Extract the [X, Y] coordinate from the center of the cell holding the provided text.  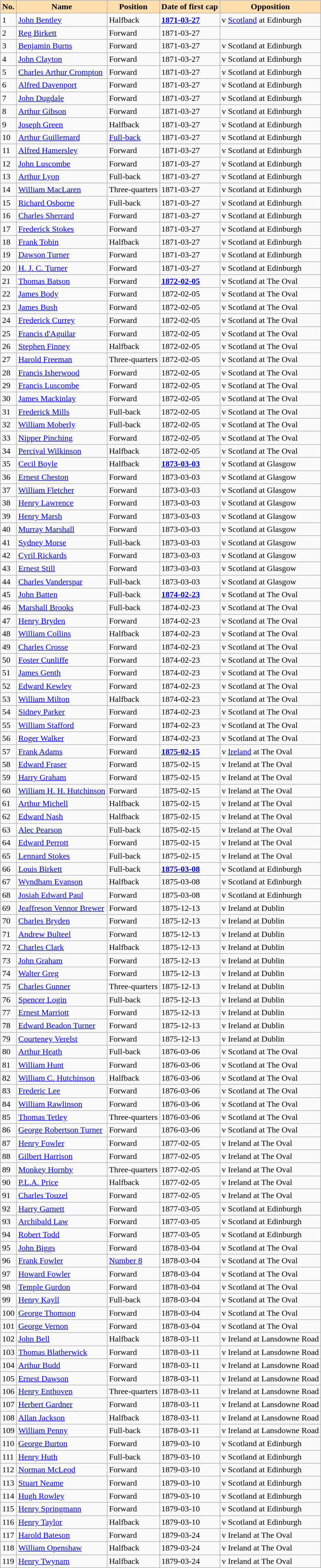
106 [8, 1391]
Charles Sherrard [62, 216]
102 [8, 1339]
111 [8, 1457]
Cyril Rickards [62, 555]
Thomas Batson [62, 281]
George Burton [62, 1444]
Harry Graham [62, 777]
Josiah Edward Paul [62, 895]
22 [8, 294]
Marshall Brooks [62, 608]
108 [8, 1418]
52 [8, 686]
37 [8, 490]
James Mackinlay [62, 399]
96 [8, 1261]
69 [8, 908]
95 [8, 1248]
116 [8, 1522]
67 [8, 882]
29 [8, 386]
78 [8, 1026]
3 [8, 46]
Thomas Tetley [62, 1117]
21 [8, 281]
Robert Todd [62, 1235]
Position [133, 7]
44 [8, 582]
Wyndham Evanson [62, 882]
38 [8, 503]
53 [8, 699]
John Graham [62, 960]
91 [8, 1195]
15 [8, 203]
Henry Fowler [62, 1143]
Francis Luscombe [62, 386]
88 [8, 1156]
63 [8, 830]
Opposition [270, 7]
Nipper Pinching [62, 438]
Walter Greg [62, 973]
Benjamin Burns [62, 46]
Sydney Morse [62, 542]
Stephen Finney [62, 346]
Edward Beadon Turner [62, 1026]
107 [8, 1404]
97 [8, 1274]
Allan Jackson [62, 1418]
Harold Freeman [62, 359]
103 [8, 1352]
William Penny [62, 1431]
William Openshaw [62, 1548]
Jeaffreson Vennor Brewer [62, 908]
90 [8, 1182]
Roger Walker [62, 738]
James Bush [62, 307]
41 [8, 542]
92 [8, 1208]
Cecil Boyle [62, 464]
Reg Birkett [62, 33]
Foster Cunliffe [62, 660]
35 [8, 464]
39 [8, 516]
89 [8, 1169]
Andrew Bulteel [62, 934]
87 [8, 1143]
Frederick Stokes [62, 229]
George Thomson [62, 1313]
59 [8, 777]
Henry Lawrence [62, 503]
82 [8, 1078]
William Rawlinson [62, 1104]
George Vernon [62, 1326]
27 [8, 359]
Ernest Still [62, 568]
40 [8, 529]
Arthur Gibson [62, 111]
6 [8, 85]
45 [8, 595]
7 [8, 98]
Thomas Blatherwick [62, 1352]
13 [8, 177]
Charles Vanderspar [62, 582]
42 [8, 555]
John Dugdale [62, 98]
109 [8, 1431]
81 [8, 1065]
49 [8, 647]
Courteney Verelst [62, 1039]
60 [8, 790]
84 [8, 1104]
19 [8, 255]
16 [8, 216]
34 [8, 451]
73 [8, 960]
117 [8, 1535]
105 [8, 1378]
William Milton [62, 699]
John Clayton [62, 59]
118 [8, 1548]
57 [8, 751]
Spencer Login [62, 1000]
William H. H. Hutchinson [62, 790]
Herbert Gardner [62, 1404]
62 [8, 817]
Edward Kewley [62, 686]
Francis d'Aguilar [62, 333]
113 [8, 1483]
P.L.A. Price [62, 1182]
Name [62, 7]
26 [8, 346]
William Collins [62, 634]
71 [8, 934]
119 [8, 1561]
John Batten [62, 595]
104 [8, 1365]
54 [8, 712]
Frederic Lee [62, 1091]
70 [8, 921]
23 [8, 307]
William Moberly [62, 425]
Frederick Currey [62, 320]
Edward Perrott [62, 843]
2 [8, 33]
Percival Wilkinson [62, 451]
18 [8, 242]
John Bentley [62, 20]
100 [8, 1313]
47 [8, 621]
Arthur Lyon [62, 177]
John Bell [62, 1339]
11 [8, 150]
85 [8, 1117]
Archibald Law [62, 1222]
55 [8, 725]
58 [8, 764]
48 [8, 634]
William Fletcher [62, 490]
Henry Springmann [62, 1509]
115 [8, 1509]
14 [8, 190]
Henry Enthoven [62, 1391]
Henry Kayll [62, 1300]
101 [8, 1326]
64 [8, 843]
Charles Crosse [62, 647]
Charles Clark [62, 947]
No. [8, 7]
Frank Tobin [62, 242]
Norman McLeod [62, 1470]
66 [8, 869]
46 [8, 608]
Dawson Turner [62, 255]
4 [8, 59]
72 [8, 947]
99 [8, 1300]
30 [8, 399]
Charles Gunner [62, 986]
31 [8, 412]
Henry Taylor [62, 1522]
H. J. C. Turner [62, 268]
1 [8, 20]
William C. Hutchinson [62, 1078]
79 [8, 1039]
Alfred Hamersley [62, 150]
Harry Garnett [62, 1208]
Ernest Marriott [62, 1013]
Arthur Budd [62, 1365]
61 [8, 804]
75 [8, 986]
Murray Marshall [62, 529]
93 [8, 1222]
Henry Bryden [62, 621]
33 [8, 438]
114 [8, 1496]
Ernest Dawson [62, 1378]
Henry Twynam [62, 1561]
Henry Marsh [62, 516]
Alec Pearson [62, 830]
Arthur Guillemard [62, 137]
Hugh Rowley [62, 1496]
Frank Adams [62, 751]
Stuart Neame [62, 1483]
Richard Osborne [62, 203]
32 [8, 425]
John Biggs [62, 1248]
68 [8, 895]
9 [8, 124]
George Robertson Turner [62, 1130]
76 [8, 1000]
Ernest Cheston [62, 477]
James Body [62, 294]
43 [8, 568]
William MacLaren [62, 190]
Monkey Hornby [62, 1169]
Arthur Heath [62, 1052]
74 [8, 973]
Charles Bryden [62, 921]
83 [8, 1091]
17 [8, 229]
25 [8, 333]
98 [8, 1287]
Frank Fowler [62, 1261]
110 [8, 1444]
Frederick Mills [62, 412]
Date of first cap [190, 7]
20 [8, 268]
50 [8, 660]
56 [8, 738]
28 [8, 372]
10 [8, 137]
Edward Nash [62, 817]
Howard Fowler [62, 1274]
Francis Isherwood [62, 372]
Henry Huth [62, 1457]
Charles Touzel [62, 1195]
Charles Arthur Crompton [62, 72]
86 [8, 1130]
Gilbert Harrison [62, 1156]
77 [8, 1013]
Temple Gurdon [62, 1287]
36 [8, 477]
5 [8, 72]
Joseph Green [62, 124]
24 [8, 320]
Edward Fraser [62, 764]
James Genth [62, 673]
Sidney Parker [62, 712]
8 [8, 111]
112 [8, 1470]
80 [8, 1052]
William Hunt [62, 1065]
Harold Bateson [62, 1535]
Alfred Davenport [62, 85]
Number 8 [133, 1261]
Arthur Michell [62, 804]
51 [8, 673]
John Luscombe [62, 164]
94 [8, 1235]
Lennard Stokes [62, 856]
Louis Birkett [62, 869]
65 [8, 856]
William Stafford [62, 725]
12 [8, 164]
